Scan for the cell matching the given text and deliver its (X, Y) coordinate at center. 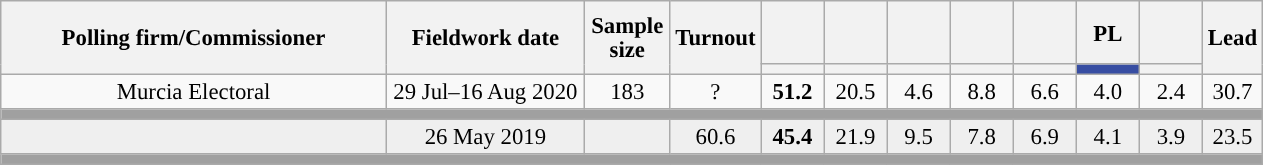
Polling firm/Commissioner (194, 38)
8.8 (982, 92)
183 (627, 92)
30.7 (1232, 92)
PL (1108, 32)
21.9 (856, 138)
4.6 (918, 92)
Murcia Electoral (194, 92)
23.5 (1232, 138)
60.6 (716, 138)
Sample size (627, 38)
Turnout (716, 38)
7.8 (982, 138)
? (716, 92)
6.9 (1044, 138)
3.9 (1170, 138)
Lead (1232, 38)
9.5 (918, 138)
4.0 (1108, 92)
51.2 (792, 92)
Fieldwork date (485, 38)
20.5 (856, 92)
2.4 (1170, 92)
45.4 (792, 138)
29 Jul–16 Aug 2020 (485, 92)
4.1 (1108, 138)
26 May 2019 (485, 138)
6.6 (1044, 92)
